Output the (X, Y) coordinate of the center of the cell containing the given text.  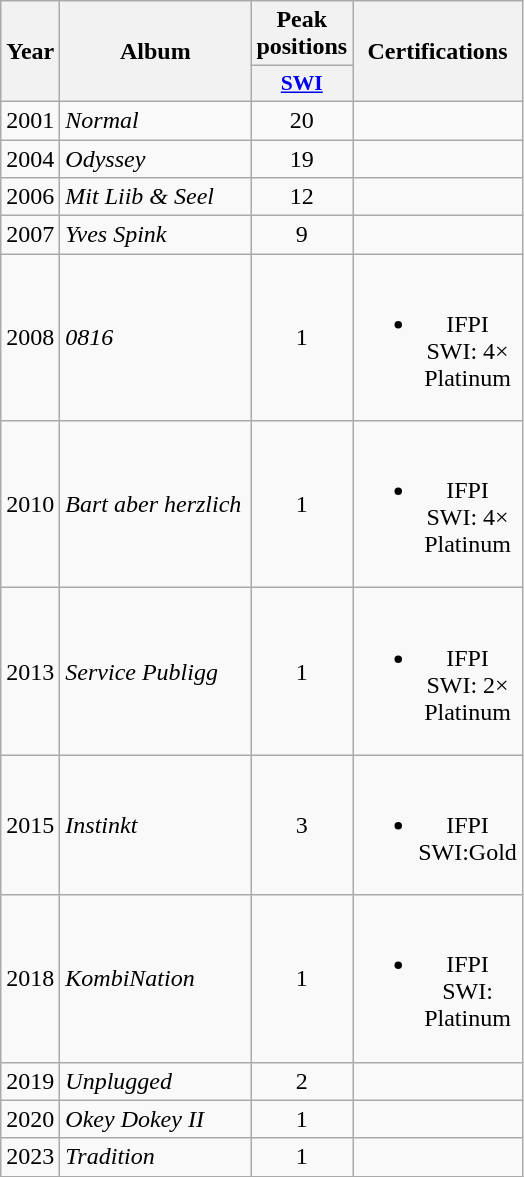
Year (30, 52)
Instinkt (156, 825)
2 (302, 1081)
Bart aber herzlich (156, 504)
Yves Spink (156, 235)
20 (302, 120)
KombiNation (156, 978)
2015 (30, 825)
Mit Liib & Seel (156, 197)
Okey Dokey II (156, 1119)
19 (302, 159)
Odyssey (156, 159)
Service Publigg (156, 672)
2013 (30, 672)
12 (302, 197)
SWI (302, 84)
2004 (30, 159)
3 (302, 825)
Certifications (438, 52)
Peak positions (302, 34)
Normal (156, 120)
2001 (30, 120)
Tradition (156, 1157)
2010 (30, 504)
Unplugged (156, 1081)
2018 (30, 978)
Album (156, 52)
2007 (30, 235)
0816 (156, 338)
9 (302, 235)
2023 (30, 1157)
2020 (30, 1119)
IFPI SWI: Platinum (438, 978)
2008 (30, 338)
IFPI SWI:Gold (438, 825)
2019 (30, 1081)
IFPI SWI: 2× Platinum (438, 672)
2006 (30, 197)
